Pinpoint the cell where the given text exists, returning its [X, Y] midpoint coordinate. 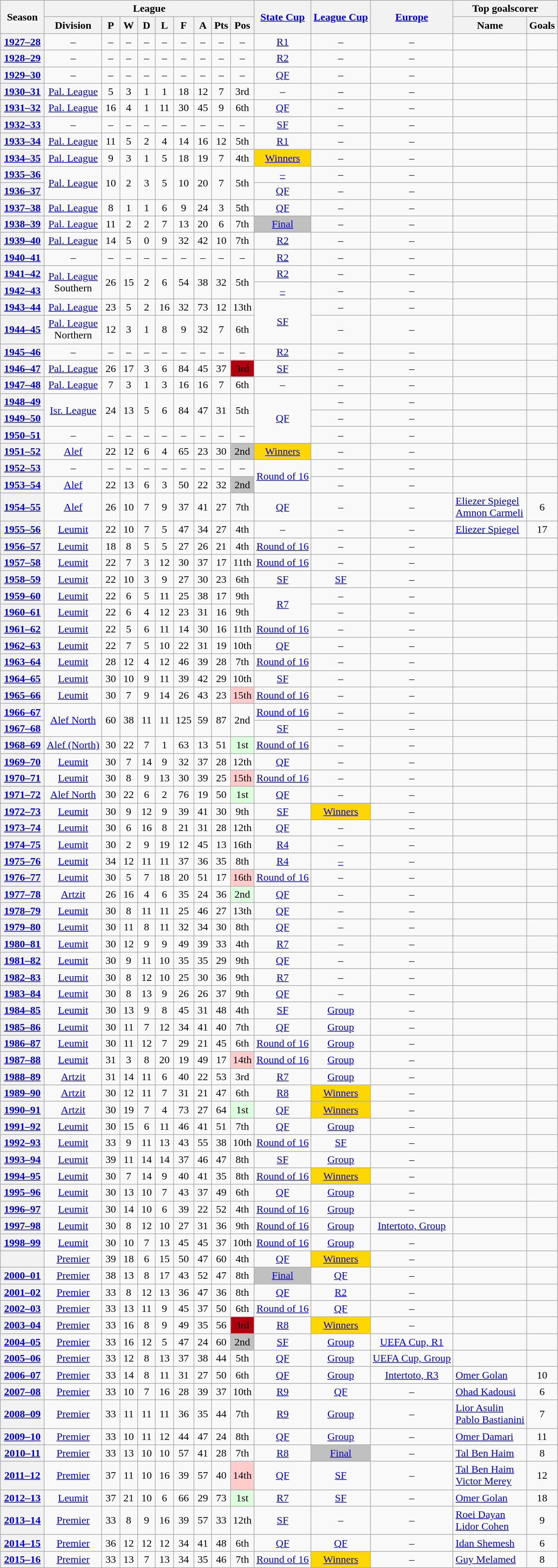
1949–50 [23, 418]
2006–07 [23, 1375]
1953–54 [23, 485]
A [203, 25]
F [184, 25]
Name [490, 25]
1971–72 [23, 795]
1928–29 [23, 58]
1970–71 [23, 778]
Pal. League Northern [73, 329]
2004–05 [23, 1342]
2011–12 [23, 1476]
1951–52 [23, 451]
1998–99 [23, 1242]
Tal Ben HaimVictor Merey [490, 1476]
W [129, 25]
League Cup [341, 17]
1963–64 [23, 662]
1958–59 [23, 579]
1982–83 [23, 977]
1978–79 [23, 911]
64 [221, 1110]
1969–70 [23, 762]
1937–38 [23, 208]
Pos [242, 25]
Idan Shemesh [490, 1543]
Goals [542, 25]
1936–37 [23, 191]
54 [184, 282]
UEFA Cup, R1 [412, 1342]
Ohad Kadousi [490, 1392]
1983–84 [23, 994]
2003–04 [23, 1325]
66 [184, 1498]
2001–02 [23, 1292]
1972–73 [23, 811]
D [146, 25]
125 [184, 720]
1967–68 [23, 728]
1947–48 [23, 385]
Europe [412, 17]
1938–39 [23, 224]
Isr. League [73, 410]
1975–76 [23, 861]
1993–94 [23, 1159]
Tal Ben Haim [490, 1453]
1984–85 [23, 1010]
76 [184, 795]
55 [203, 1143]
1965–66 [23, 695]
Season [23, 17]
53 [221, 1077]
1948–49 [23, 402]
59 [203, 720]
1955–56 [23, 530]
1952–53 [23, 468]
1929–30 [23, 75]
1980–81 [23, 944]
1991–92 [23, 1126]
1931–32 [23, 108]
63 [184, 745]
1964–65 [23, 679]
1974–75 [23, 845]
1995–96 [23, 1193]
Alef (North) [73, 745]
P [111, 25]
Omer Damari [490, 1436]
1979–80 [23, 927]
1997–98 [23, 1226]
1950–51 [23, 435]
1932–33 [23, 125]
1962–63 [23, 645]
1939–40 [23, 241]
Pal. League Southern [73, 282]
2000–01 [23, 1275]
League [149, 9]
0 [146, 241]
Intertoto, Group [412, 1226]
Guy Melamed [490, 1559]
Pts [221, 25]
1960–61 [23, 612]
1988–89 [23, 1077]
1930–31 [23, 91]
1957–58 [23, 563]
1927–28 [23, 42]
2010–11 [23, 1453]
L [165, 25]
Intertoto, R3 [412, 1375]
2002–03 [23, 1309]
1977–78 [23, 894]
2012–13 [23, 1498]
1942–43 [23, 291]
56 [221, 1325]
87 [221, 720]
1996–97 [23, 1209]
1941–42 [23, 274]
1986–87 [23, 1044]
1945–46 [23, 352]
2005–06 [23, 1358]
1992–93 [23, 1143]
1966–67 [23, 712]
Roei DayanLidor Cohen [490, 1520]
2009–10 [23, 1436]
Eliezer Spiegel [490, 530]
1976–77 [23, 878]
Lior AsulinPablo Bastianini [490, 1414]
65 [184, 451]
1954–55 [23, 507]
1973–74 [23, 828]
1990–91 [23, 1110]
1959–60 [23, 596]
1946–47 [23, 368]
Top goalscorer [505, 9]
2008–09 [23, 1414]
1961–62 [23, 629]
Eliezer SpiegelAmnon Carmeli [490, 507]
1933–34 [23, 141]
1968–69 [23, 745]
2015–16 [23, 1559]
2014–15 [23, 1543]
2013–14 [23, 1520]
1981–82 [23, 960]
1989–90 [23, 1093]
1934–35 [23, 158]
1956–57 [23, 546]
Division [73, 25]
1994–95 [23, 1176]
1987–88 [23, 1060]
1940–41 [23, 257]
UEFA Cup, Group [412, 1358]
1935–36 [23, 174]
2007–08 [23, 1392]
1943–44 [23, 307]
1944–45 [23, 329]
1985–86 [23, 1027]
State Cup [282, 17]
